Provide the [X, Y] coordinate of the cell's center where the given text is located.  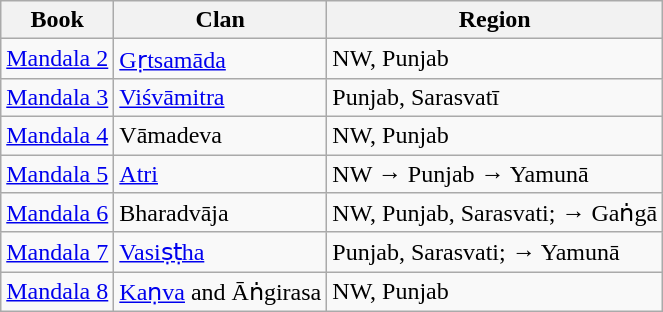
Atri [220, 173]
Mandala 4 [58, 135]
Region [495, 20]
Bharadvāja [220, 213]
NW → Punjab → Yamunā [495, 173]
Kaṇva and Āṅgirasa [220, 292]
Mandala 3 [58, 97]
Mandala 2 [58, 59]
Punjab, Sarasvatī [495, 97]
Vasiṣṭha [220, 252]
Book [58, 20]
Clan [220, 20]
Mandala 6 [58, 213]
Mandala 7 [58, 252]
NW, Punjab, Sarasvati; → Gaṅgā [495, 213]
Vāmadeva [220, 135]
Gṛtsamāda [220, 59]
Mandala 5 [58, 173]
Punjab, Sarasvati; → Yamunā [495, 252]
Mandala 8 [58, 292]
Viśvāmitra [220, 97]
